Return [X, Y] of the center of cell containing provided text 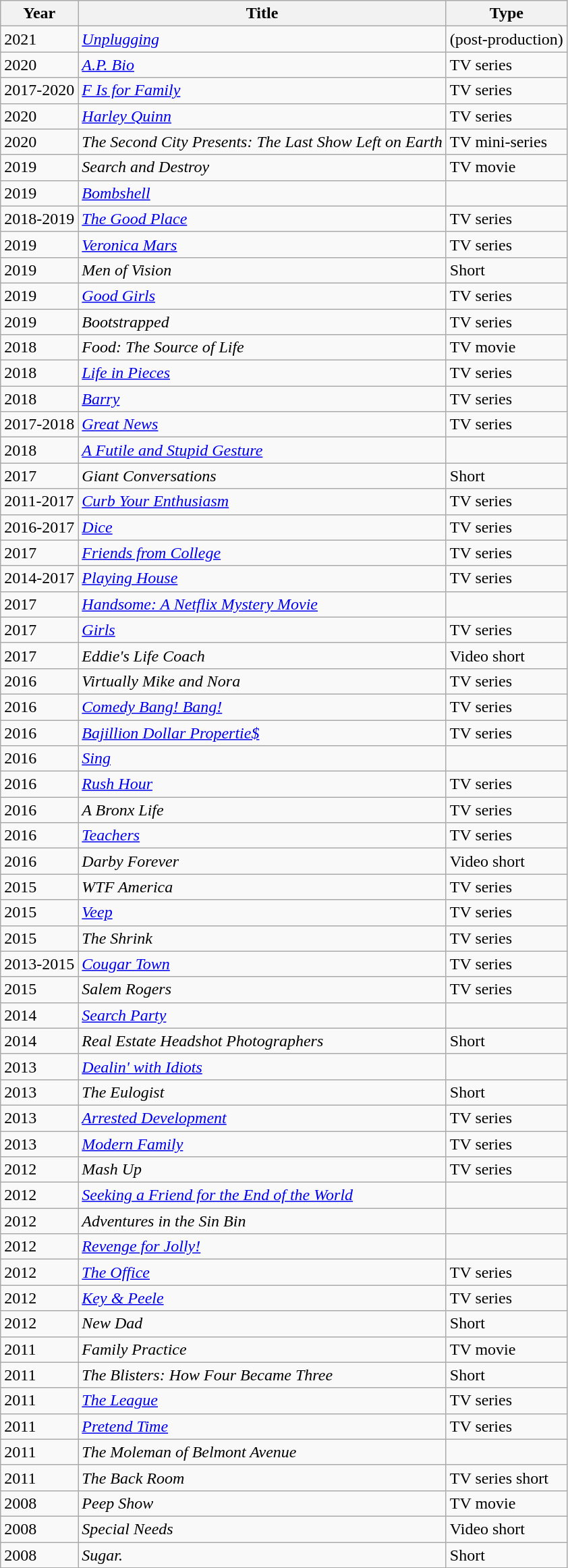
Real Estate Headshot Photographers [262, 1041]
Search and Destroy [262, 167]
2016-2017 [39, 527]
Sugar. [262, 1555]
Special Needs [262, 1529]
Bombshell [262, 193]
Friends from College [262, 553]
The Second City Presents: The Last Show Left on Earth [262, 142]
Family Practice [262, 1349]
Dice [262, 527]
A Futile and Stupid Gesture [262, 450]
New Dad [262, 1324]
WTF America [262, 887]
The Blisters: How Four Became Three [262, 1375]
Veep [262, 913]
Type [506, 13]
Eddie's Life Coach [262, 655]
Men of Vision [262, 270]
Bajillion Dollar Propertie$ [262, 732]
The Moleman of Belmont Avenue [262, 1452]
Mash Up [262, 1170]
Playing House [262, 578]
Virtually Mike and Nora [262, 681]
2017-2020 [39, 90]
TV mini-series [506, 142]
Darby Forever [262, 861]
Seeking a Friend for the End of the World [262, 1195]
Adventures in the Sin Bin [262, 1221]
2011-2017 [39, 502]
A.P. Bio [262, 65]
(post-production) [506, 39]
The Eulogist [262, 1092]
Handsome: A Netflix Mystery Movie [262, 604]
Modern Family [262, 1144]
Veronica Mars [262, 244]
Rush Hour [262, 784]
Life in Pieces [262, 373]
Key & Peele [262, 1298]
Salem Rogers [262, 990]
Curb Your Enthusiasm [262, 502]
2014-2017 [39, 578]
Comedy Bang! Bang! [262, 707]
2013-2015 [39, 964]
The Shrink [262, 938]
2021 [39, 39]
Cougar Town [262, 964]
Good Girls [262, 296]
A Bronx Life [262, 810]
Great News [262, 425]
Teachers [262, 836]
F Is for Family [262, 90]
The League [262, 1401]
Barry [262, 399]
Harley Quinn [262, 116]
Giant Conversations [262, 476]
Title [262, 13]
Girls [262, 630]
Bootstrapped [262, 322]
Pretend Time [262, 1426]
Unplugging [262, 39]
TV series short [506, 1478]
Year [39, 13]
The Office [262, 1272]
Revenge for Jolly! [262, 1247]
2018-2019 [39, 219]
Dealin' with Idiots [262, 1066]
The Good Place [262, 219]
Search Party [262, 1015]
The Back Room [262, 1478]
Arrested Development [262, 1118]
Peep Show [262, 1503]
2017-2018 [39, 425]
Food: The Source of Life [262, 348]
Sing [262, 759]
